From the cell containing the given text, extract its center point as [X, Y] coordinate. 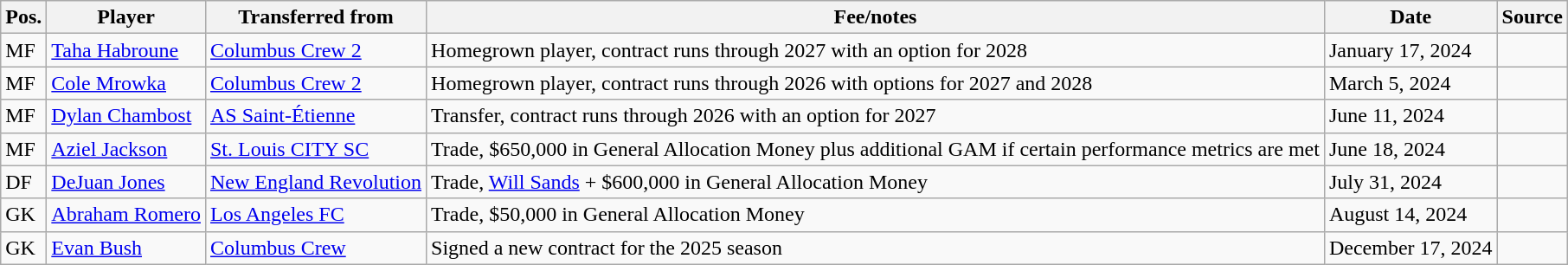
Evan Bush [126, 248]
Transfer, contract runs through 2026 with an option for 2027 [876, 116]
December 17, 2024 [1411, 248]
Los Angeles FC [315, 215]
March 5, 2024 [1411, 83]
Fee/notes [876, 17]
July 31, 2024 [1411, 182]
Trade, Will Sands + $600,000 in General Allocation Money [876, 182]
January 17, 2024 [1411, 50]
Cole Mrowka [126, 83]
Date [1411, 17]
August 14, 2024 [1411, 215]
June 18, 2024 [1411, 149]
Homegrown player, contract runs through 2026 with options for 2027 and 2028 [876, 83]
Player [126, 17]
Source [1532, 17]
Columbus Crew [315, 248]
Dylan Chambost [126, 116]
Transferred from [315, 17]
Homegrown player, contract runs through 2027 with an option for 2028 [876, 50]
St. Louis CITY SC [315, 149]
June 11, 2024 [1411, 116]
Signed a new contract for the 2025 season [876, 248]
Abraham Romero [126, 215]
Taha Habroune [126, 50]
New England Revolution [315, 182]
DeJuan Jones [126, 182]
Trade, $50,000 in General Allocation Money [876, 215]
Trade, $650,000 in General Allocation Money plus additional GAM if certain performance metrics are met [876, 149]
Pos. [24, 17]
Aziel Jackson [126, 149]
AS Saint-Étienne [315, 116]
DF [24, 182]
